Determine the (X, Y) coordinate at the center of the cell enclosing the given text.  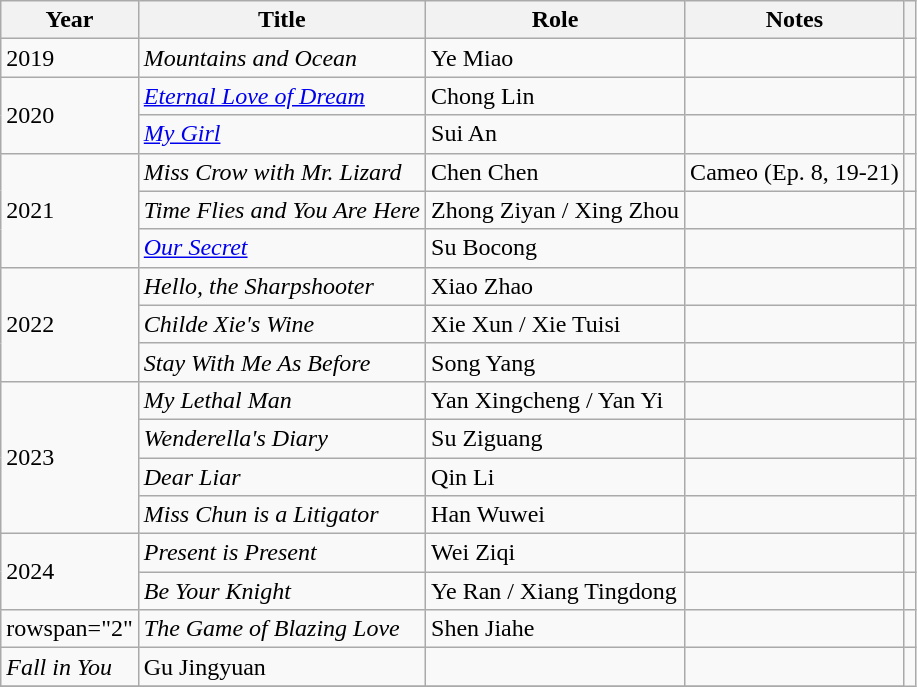
2023 (70, 457)
2022 (70, 324)
Be Your Knight (282, 591)
Chong Lin (556, 96)
2020 (70, 115)
Song Yang (556, 362)
Role (556, 20)
Su Bocong (556, 248)
Title (282, 20)
Han Wuwei (556, 515)
Shen Jiahe (556, 629)
rowspan="2" (70, 629)
Sui An (556, 134)
Ye Miao (556, 58)
2024 (70, 572)
Chen Chen (556, 172)
Su Ziguang (556, 438)
Xie Xun / Xie Tuisi (556, 324)
Our Secret (282, 248)
Time Flies and You Are Here (282, 210)
Zhong Ziyan / Xing Zhou (556, 210)
Stay With Me As Before (282, 362)
Miss Chun is a Litigator (282, 515)
Cameo (Ep. 8, 19-21) (795, 172)
Eternal Love of Dream (282, 96)
Yan Xingcheng / Yan Yi (556, 400)
Ye Ran / Xiang Tingdong (556, 591)
Xiao Zhao (556, 286)
Gu Jingyuan (282, 667)
Present is Present (282, 553)
2019 (70, 58)
Fall in You (70, 667)
My Lethal Man (282, 400)
Hello, the Sharpshooter (282, 286)
Year (70, 20)
2021 (70, 210)
Wenderella's Diary (282, 438)
Wei Ziqi (556, 553)
Miss Crow with Mr. Lizard (282, 172)
Mountains and Ocean (282, 58)
Dear Liar (282, 477)
Notes (795, 20)
Childe Xie's Wine (282, 324)
My Girl (282, 134)
The Game of Blazing Love (282, 629)
Qin Li (556, 477)
